Locate the cell with the specified text and output its (x, y) center coordinate. 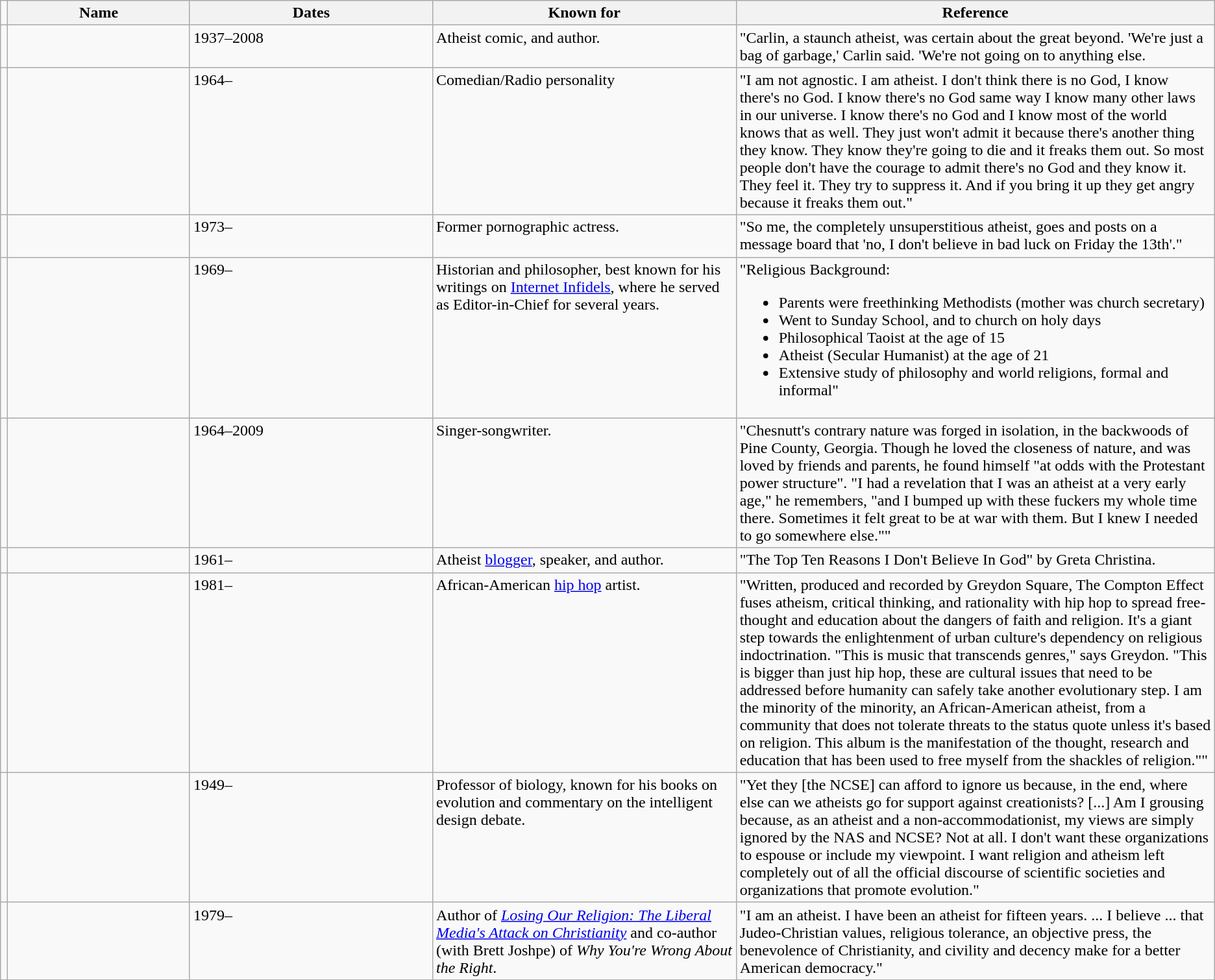
1961– (311, 560)
Professor of biology, known for his books on evolution and commentary on the intelligent design debate. (584, 837)
Reference (975, 13)
Known for (584, 13)
"So me, the completely unsuperstitious atheist, goes and posts on a message board that 'no, I don't believe in bad luck on Friday the 13th'." (975, 236)
1949– (311, 837)
Historian and philosopher, best known for his writings on Internet Infidels, where he served as Editor-in-Chief for several years. (584, 337)
Dates (311, 13)
1979– (311, 941)
Author of Losing Our Religion: The Liberal Media's Attack on Christianity and co-author (with Brett Joshpe) of Why You're Wrong About the Right. (584, 941)
1973– (311, 236)
African-American hip hop artist. (584, 672)
1981– (311, 672)
1969– (311, 337)
"Carlin, a staunch atheist, was certain about the great beyond. 'We're just a bag of garbage,' Carlin said. 'We're not going on to anything else. (975, 47)
Name (99, 13)
Comedian/Radio personality (584, 141)
Singer-songwriter. (584, 483)
Atheist comic, and author. (584, 47)
1964– (311, 141)
1964–2009 (311, 483)
Former pornographic actress. (584, 236)
1937–2008 (311, 47)
"The Top Ten Reasons I Don't Believe In God" by Greta Christina. (975, 560)
Atheist blogger, speaker, and author. (584, 560)
